Search for the cell housing the specified text and yield its (X, Y) center coordinate. 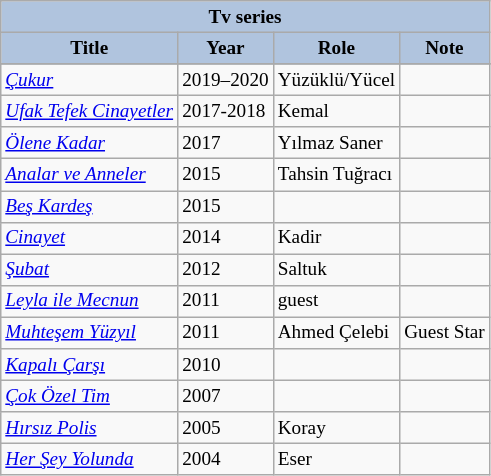
Guest Star (445, 333)
Note (445, 48)
Çok Özel Tim (90, 396)
Çukur (90, 80)
Title (90, 48)
Year (226, 48)
Ölene Kadar (90, 143)
2007 (226, 396)
guest (336, 301)
2017-2018 (226, 111)
2004 (226, 460)
2005 (226, 428)
2014 (226, 238)
Saltuk (336, 270)
Tv series (246, 17)
Muhteşem Yüzyıl (90, 333)
Eser (336, 460)
2019–2020 (226, 80)
Kadir (336, 238)
Analar ve Anneler (90, 175)
2012 (226, 270)
Beş Kardeş (90, 206)
Kapalı Çarşı (90, 365)
Ufak Tefek Cinayetler (90, 111)
Her Şey Yolunda (90, 460)
Şubat (90, 270)
2010 (226, 365)
Kemal (336, 111)
Ahmed Çelebi (336, 333)
Leyla ile Mecnun (90, 301)
Cinayet (90, 238)
Hırsız Polis (90, 428)
2017 (226, 143)
Role (336, 48)
Koray (336, 428)
Yüzüklü/Yücel (336, 80)
Tahsin Tuğracı (336, 175)
Yılmaz Saner (336, 143)
